Locate the cell with the specified text and output its [x, y] center coordinate. 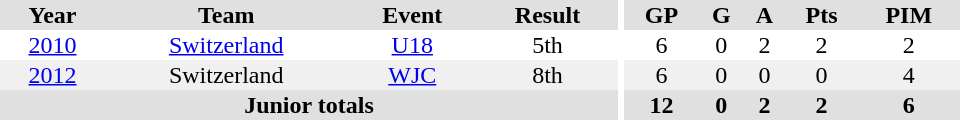
Event [412, 15]
Result [548, 15]
A [765, 15]
GP [662, 15]
4 [909, 75]
12 [662, 105]
Team [226, 15]
Junior totals [309, 105]
2012 [52, 75]
2010 [52, 45]
PIM [909, 15]
WJC [412, 75]
Year [52, 15]
Pts [821, 15]
5th [548, 45]
8th [548, 75]
G [722, 15]
U18 [412, 45]
